Find where the given text appears and provide that cell's center as [x, y] coordinate. 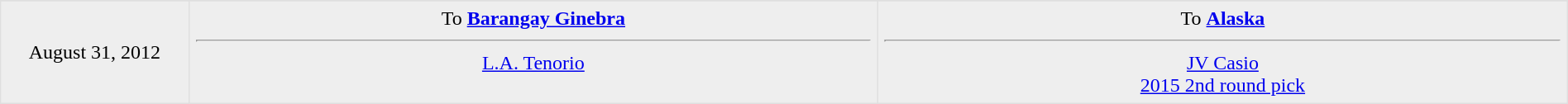
To AlaskaJV Casio 2015 2nd round pick [1223, 52]
To Barangay GinebraL.A. Tenorio [533, 52]
August 31, 2012 [94, 52]
